Pinpoint the cell where the given text exists, returning its [X, Y] midpoint coordinate. 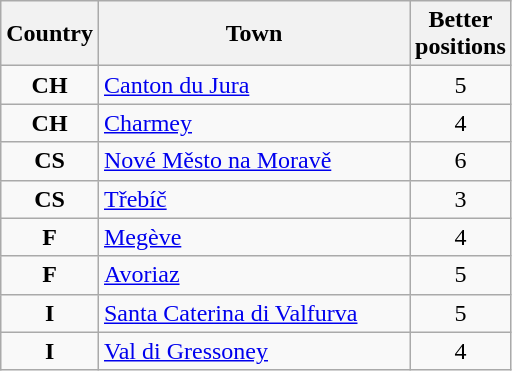
Nové Město na Moravě [254, 161]
Santa Caterina di Valfurva [254, 313]
6 [461, 161]
Charmey [254, 123]
Better positions [461, 34]
Val di Gressoney [254, 351]
Avoriaz [254, 275]
Town [254, 34]
Megève [254, 237]
Třebíč [254, 199]
Canton du Jura [254, 85]
Country [50, 34]
3 [461, 199]
